Provide the [X, Y] coordinate of the cell's center where the given text is located.  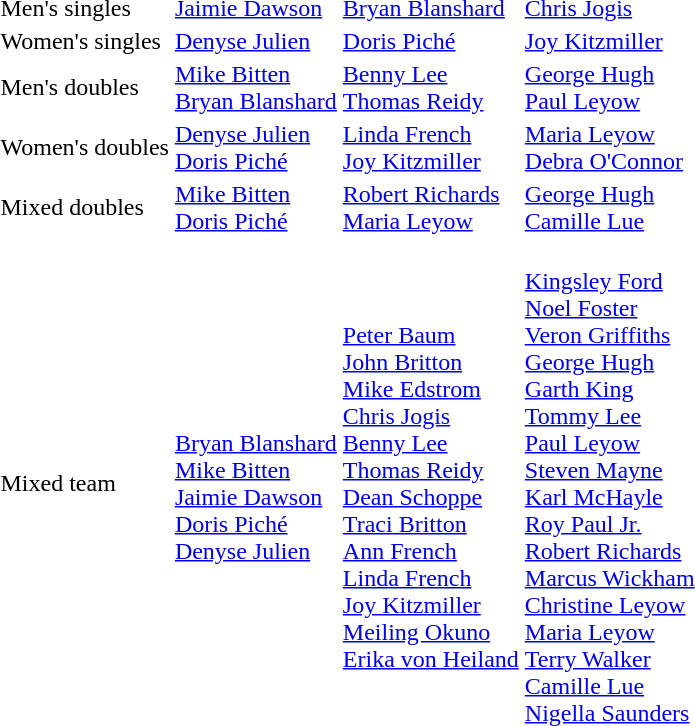
Mike Bitten Bryan Blanshard [256, 88]
Denyse Julien Doris Piché [256, 148]
Denyse Julien [256, 41]
Benny Lee Thomas Reidy [430, 88]
Linda French Joy Kitzmiller [430, 148]
Robert Richards Maria Leyow [430, 208]
Doris Piché [430, 41]
Mike Bitten Doris Piché [256, 208]
